Capture the cell that displays the provided text and extract its (X, Y) central coordinate. 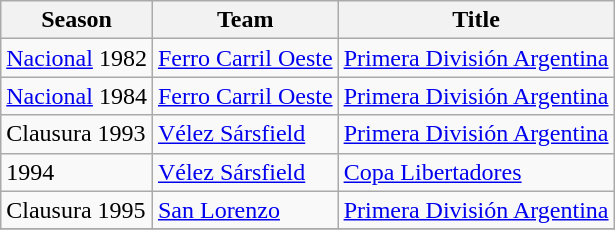
Title (476, 20)
Copa Libertadores (476, 172)
Season (77, 20)
Clausura 1995 (77, 210)
1994 (77, 172)
Nacional 1982 (77, 58)
Nacional 1984 (77, 96)
Clausura 1993 (77, 134)
San Lorenzo (245, 210)
Team (245, 20)
